Find where the given text appears and provide that cell's center as [x, y] coordinate. 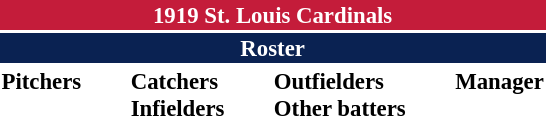
Roster [272, 48]
1919 St. Louis Cardinals [272, 15]
